Capture the cell that displays the provided text and extract its (x, y) central coordinate. 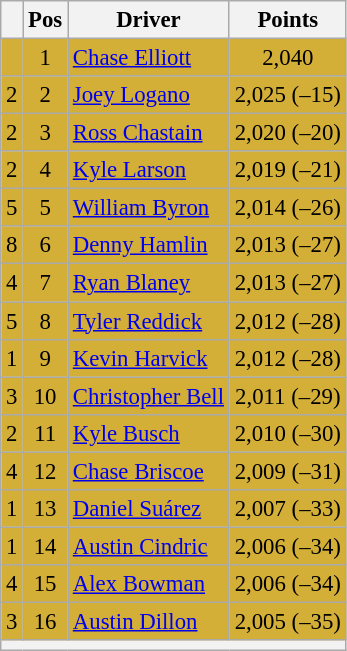
12 (46, 471)
16 (46, 621)
Driver (149, 20)
Chase Briscoe (149, 471)
Kyle Larson (149, 170)
Points (288, 20)
William Byron (149, 208)
2,010 (–30) (288, 433)
11 (46, 433)
2,014 (–26) (288, 208)
Chase Elliott (149, 58)
10 (46, 396)
Ross Chastain (149, 133)
2,011 (–29) (288, 396)
Alex Bowman (149, 584)
2,009 (–31) (288, 471)
Denny Hamlin (149, 245)
15 (46, 584)
2,005 (–35) (288, 621)
Joey Logano (149, 95)
Pos (46, 20)
9 (46, 358)
Ryan Blaney (149, 283)
6 (46, 245)
2,040 (288, 58)
7 (46, 283)
13 (46, 509)
Tyler Reddick (149, 321)
Daniel Suárez (149, 509)
Austin Dillon (149, 621)
Kyle Busch (149, 433)
Christopher Bell (149, 396)
2,025 (–15) (288, 95)
Austin Cindric (149, 546)
14 (46, 546)
2,007 (–33) (288, 509)
Kevin Harvick (149, 358)
2,019 (–21) (288, 170)
2,020 (–20) (288, 133)
